Extract the [x, y] coordinate from the center of the cell holding the provided text.  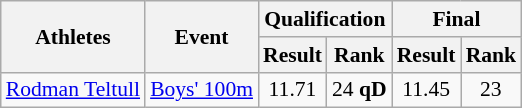
24 qD [360, 90]
Qualification [325, 19]
Rodman Teltull [73, 90]
Event [202, 36]
23 [492, 90]
Athletes [73, 36]
Final [456, 19]
11.45 [426, 90]
11.71 [292, 90]
Boys' 100m [202, 90]
